Locate the cell with the specified text and output its (X, Y) center coordinate. 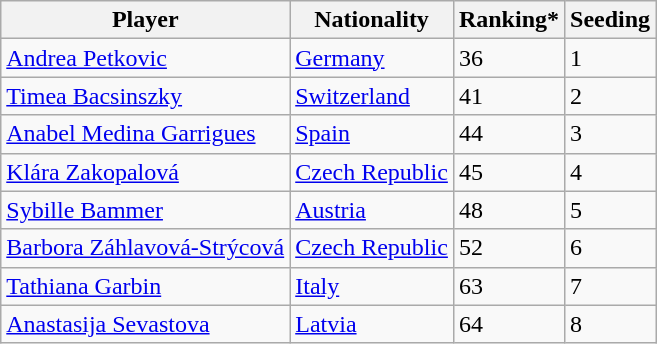
8 (610, 324)
Player (146, 20)
41 (508, 96)
Tathiana Garbin (146, 286)
7 (610, 286)
Sybille Bammer (146, 210)
Austria (372, 210)
36 (508, 58)
Andrea Petkovic (146, 58)
Anastasija Sevastova (146, 324)
Seeding (610, 20)
52 (508, 248)
Ranking* (508, 20)
1 (610, 58)
Anabel Medina Garrigues (146, 134)
48 (508, 210)
Switzerland (372, 96)
63 (508, 286)
6 (610, 248)
Germany (372, 58)
2 (610, 96)
Klára Zakopalová (146, 172)
44 (508, 134)
Nationality (372, 20)
4 (610, 172)
64 (508, 324)
Spain (372, 134)
Timea Bacsinszky (146, 96)
Italy (372, 286)
Barbora Záhlavová-Strýcová (146, 248)
3 (610, 134)
5 (610, 210)
Latvia (372, 324)
45 (508, 172)
